Identify which cell holds the provided text, then report its (x, y) central coordinate. 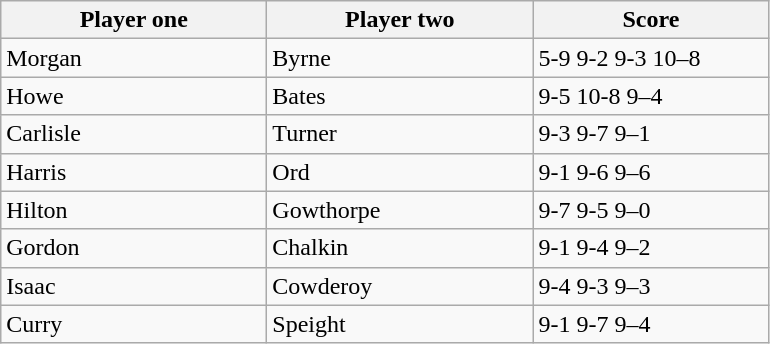
9-7 9-5 9–0 (651, 210)
Morgan (134, 58)
Speight (400, 324)
Player one (134, 20)
Carlisle (134, 134)
9-1 9-7 9–4 (651, 324)
Curry (134, 324)
Chalkin (400, 248)
Cowderoy (400, 286)
5-9 9-2 9-3 10–8 (651, 58)
Byrne (400, 58)
Hilton (134, 210)
Gowthorpe (400, 210)
Player two (400, 20)
Isaac (134, 286)
Howe (134, 96)
9-3 9-7 9–1 (651, 134)
9-5 10-8 9–4 (651, 96)
9-1 9-4 9–2 (651, 248)
Turner (400, 134)
Ord (400, 172)
Gordon (134, 248)
9-4 9-3 9–3 (651, 286)
Score (651, 20)
Bates (400, 96)
9-1 9-6 9–6 (651, 172)
Harris (134, 172)
